Determine the [X, Y] coordinate at the center of the cell enclosing the given text.  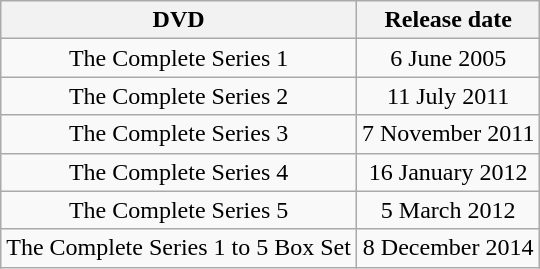
The Complete Series 1 [179, 58]
16 January 2012 [448, 172]
6 June 2005 [448, 58]
The Complete Series 1 to 5 Box Set [179, 248]
11 July 2011 [448, 96]
The Complete Series 2 [179, 96]
The Complete Series 4 [179, 172]
The Complete Series 3 [179, 134]
DVD [179, 20]
8 December 2014 [448, 248]
5 March 2012 [448, 210]
The Complete Series 5 [179, 210]
Release date [448, 20]
7 November 2011 [448, 134]
